From the cell containing the given text, extract its center point as [X, Y] coordinate. 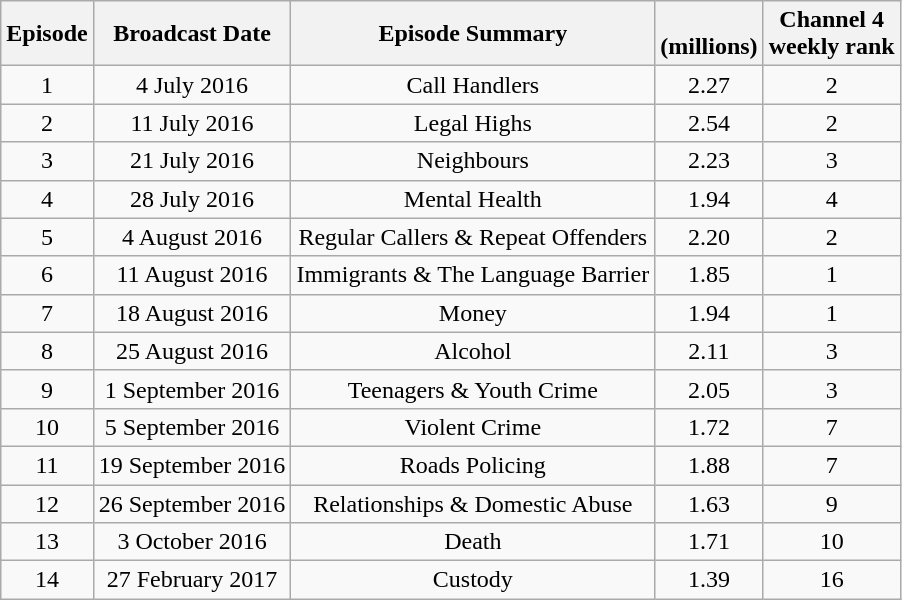
11 July 2016 [192, 123]
1.72 [709, 427]
Regular Callers & Repeat Offenders [473, 237]
Mental Health [473, 199]
Custody [473, 580]
Legal Highs [473, 123]
6 [47, 275]
1.39 [709, 580]
Episode [47, 34]
8 [47, 351]
Death [473, 542]
2.11 [709, 351]
1.71 [709, 542]
4 July 2016 [192, 85]
13 [47, 542]
Roads Policing [473, 465]
Teenagers & Youth Crime [473, 389]
4 August 2016 [192, 237]
2.20 [709, 237]
28 July 2016 [192, 199]
5 [47, 237]
2.05 [709, 389]
1.88 [709, 465]
Relationships & Domestic Abuse [473, 503]
11 [47, 465]
14 [47, 580]
1.63 [709, 503]
11 August 2016 [192, 275]
Alcohol [473, 351]
18 August 2016 [192, 313]
16 [832, 580]
(millions) [709, 34]
12 [47, 503]
Episode Summary [473, 34]
1 September 2016 [192, 389]
19 September 2016 [192, 465]
Channel 4weekly rank [832, 34]
3 October 2016 [192, 542]
Violent Crime [473, 427]
1.85 [709, 275]
Broadcast Date [192, 34]
Money [473, 313]
25 August 2016 [192, 351]
2.54 [709, 123]
5 September 2016 [192, 427]
27 February 2017 [192, 580]
Neighbours [473, 161]
26 September 2016 [192, 503]
21 July 2016 [192, 161]
2.23 [709, 161]
Call Handlers [473, 85]
Immigrants & The Language Barrier [473, 275]
2.27 [709, 85]
